Scan for the cell matching the given text and deliver its (x, y) coordinate at center. 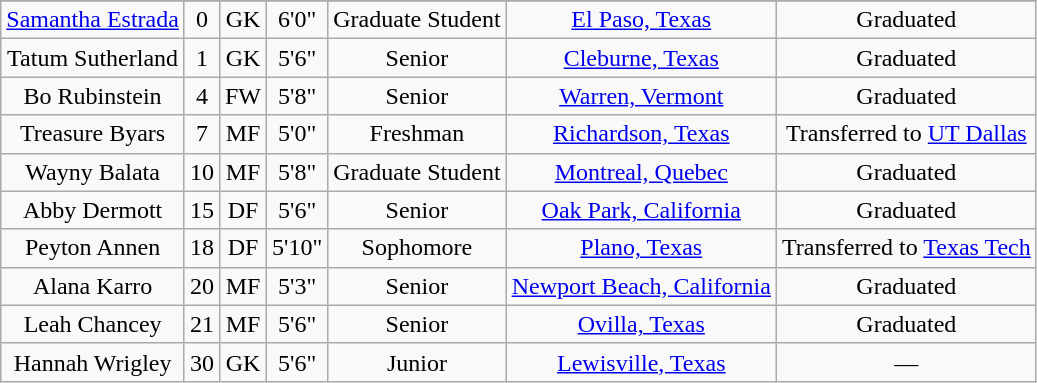
Hannah Wrigley (93, 362)
0 (202, 20)
Oak Park, California (641, 210)
Sophomore (417, 248)
15 (202, 210)
FW (242, 96)
Leah Chancey (93, 324)
Alana Karro (93, 286)
Treasure Byars (93, 134)
Newport Beach, California (641, 286)
18 (202, 248)
1 (202, 58)
Tatum Sutherland (93, 58)
5'0" (298, 134)
Richardson, Texas (641, 134)
— (906, 362)
Abby Dermott (93, 210)
Bo Rubinstein (93, 96)
Cleburne, Texas (641, 58)
Warren, Vermont (641, 96)
Peyton Annen (93, 248)
Montreal, Quebec (641, 172)
21 (202, 324)
Ovilla, Texas (641, 324)
Junior (417, 362)
20 (202, 286)
30 (202, 362)
7 (202, 134)
Samantha Estrada (93, 20)
5'3" (298, 286)
4 (202, 96)
Transferred to UT Dallas (906, 134)
6'0" (298, 20)
Transferred to Texas Tech (906, 248)
El Paso, Texas (641, 20)
Freshman (417, 134)
Wayny Balata (93, 172)
Lewisville, Texas (641, 362)
5'10" (298, 248)
10 (202, 172)
Plano, Texas (641, 248)
